Output the [X, Y] coordinate of the center of the cell containing the given text.  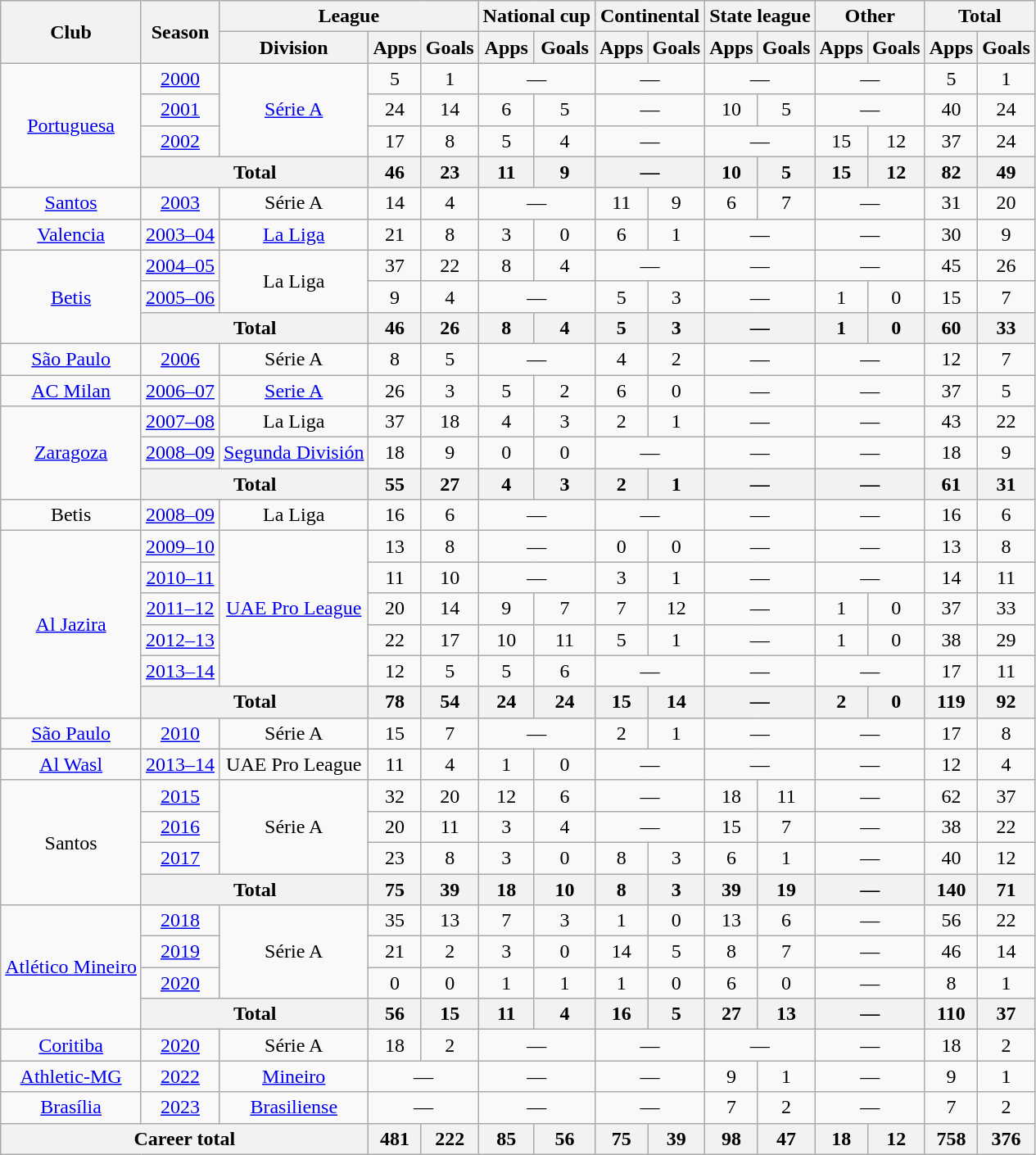
Zaragoza [71, 453]
Valencia [71, 234]
71 [1007, 889]
140 [951, 889]
19 [786, 889]
62 [951, 795]
2016 [180, 827]
49 [1007, 172]
Coritiba [71, 1045]
2011–12 [180, 609]
2017 [180, 858]
481 [395, 1139]
54 [450, 702]
Mineiro [294, 1076]
43 [951, 422]
2022 [180, 1076]
2002 [180, 141]
47 [786, 1139]
376 [1007, 1139]
2007–08 [180, 422]
30 [951, 234]
League [349, 16]
Career total [185, 1139]
32 [395, 795]
Al Wasl [71, 764]
55 [395, 484]
2004–05 [180, 265]
Division [294, 48]
82 [951, 172]
92 [1007, 702]
Athletic-MG [71, 1076]
2010–11 [180, 577]
2000 [180, 79]
2003 [180, 203]
2010 [180, 733]
Atlético Mineiro [71, 967]
85 [506, 1139]
Portuguesa [71, 125]
60 [951, 328]
2015 [180, 795]
2006–07 [180, 391]
Segunda División [294, 453]
2009–10 [180, 546]
National cup [536, 16]
2023 [180, 1107]
2003–04 [180, 234]
45 [951, 265]
61 [951, 484]
AC Milan [71, 391]
Al Jazira [71, 624]
758 [951, 1139]
Brasília [71, 1107]
Brasiliense [294, 1107]
35 [395, 921]
110 [951, 1014]
2019 [180, 952]
222 [450, 1139]
2006 [180, 359]
2012–13 [180, 640]
Season [180, 32]
2018 [180, 921]
Other [870, 16]
98 [731, 1139]
2001 [180, 110]
State league [760, 16]
Continental [650, 16]
2005–06 [180, 297]
78 [395, 702]
119 [951, 702]
29 [1007, 640]
Serie A [294, 391]
Club [71, 32]
